Locate the cell with the specified text and output its [X, Y] center coordinate. 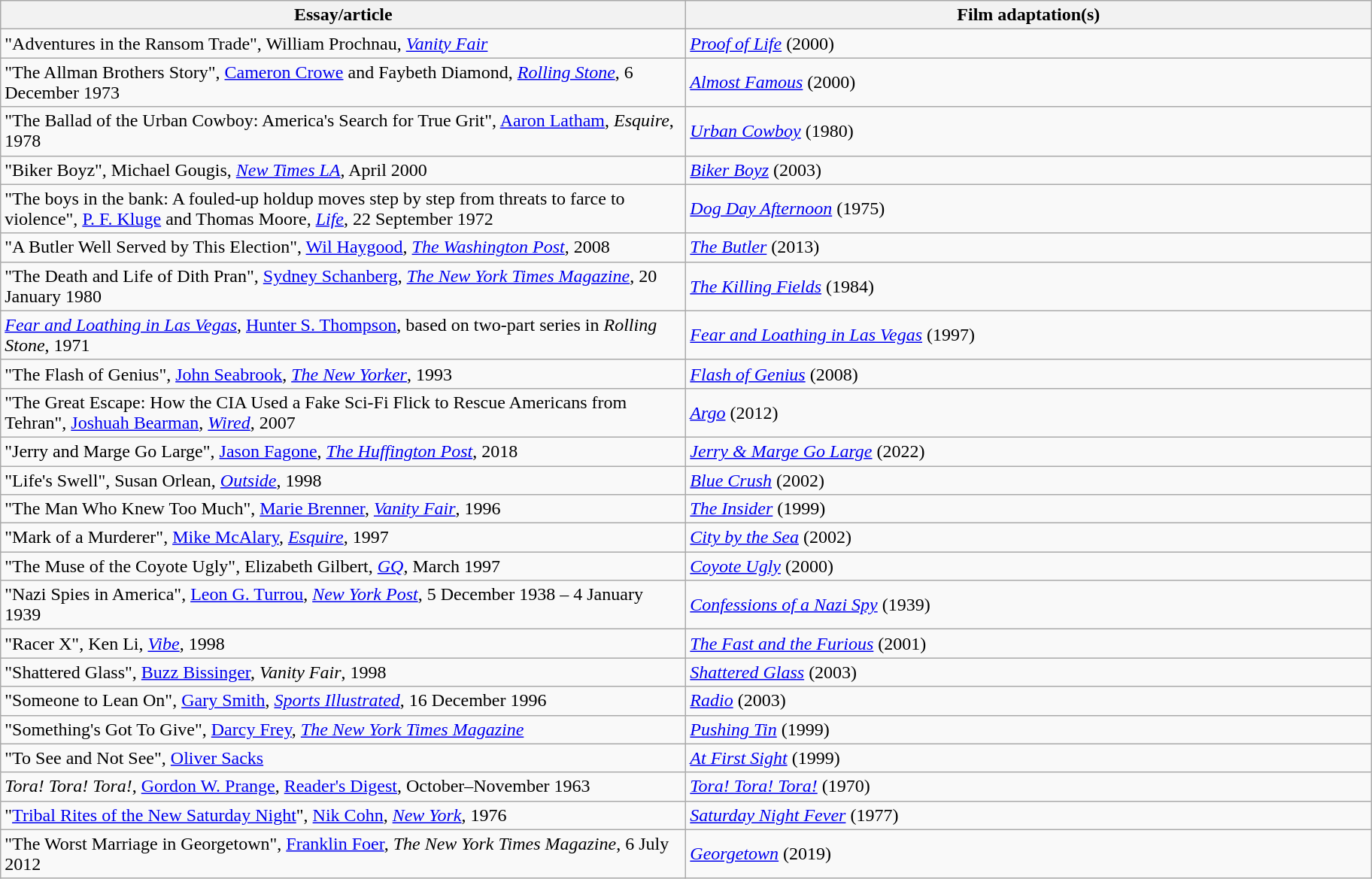
Shattered Glass (2003) [1029, 672]
"A Butler Well Served by This Election", Wil Haygood, The Washington Post, 2008 [343, 247]
Tora! Tora! Tora!, Gordon W. Prange, Reader's Digest, October–November 1963 [343, 787]
Essay/article [343, 15]
"To See and Not See", Oliver Sacks [343, 758]
Jerry & Marge Go Large (2022) [1029, 451]
"Biker Boyz", Michael Gougis, New Times LA, April 2000 [343, 170]
The Killing Fields (1984) [1029, 286]
At First Sight (1999) [1029, 758]
Confessions of a Nazi Spy (1939) [1029, 605]
"Life's Swell", Susan Orlean, Outside, 1998 [343, 480]
Biker Boyz (2003) [1029, 170]
"Nazi Spies in America", Leon G. Turrou, New York Post, 5 December 1938 – 4 January 1939 [343, 605]
"The Muse of the Coyote Ugly", Elizabeth Gilbert, GQ, March 1997 [343, 566]
Coyote Ugly (2000) [1029, 566]
"The Allman Brothers Story", Cameron Crowe and Faybeth Diamond, Rolling Stone, 6 December 1973 [343, 83]
Film adaptation(s) [1029, 15]
Blue Crush (2002) [1029, 480]
Tora! Tora! Tora! (1970) [1029, 787]
Urban Cowboy (1980) [1029, 131]
The Insider (1999) [1029, 509]
"The Man Who Knew Too Much", Marie Brenner, Vanity Fair, 1996 [343, 509]
"Jerry and Marge Go Large", Jason Fagone, The Huffington Post, 2018 [343, 451]
Almost Famous (2000) [1029, 83]
"Shattered Glass", Buzz Bissinger, Vanity Fair, 1998 [343, 672]
"Someone to Lean On", Gary Smith, Sports Illustrated, 16 December 1996 [343, 701]
The Butler (2013) [1029, 247]
"Tribal Rites of the New Saturday Night", Nik Cohn, New York, 1976 [343, 815]
Georgetown (2019) [1029, 854]
"The Ballad of the Urban Cowboy: America's Search for True Grit", Aaron Latham, Esquire, 1978 [343, 131]
"The Death and Life of Dith Pran", Sydney Schanberg, The New York Times Magazine, 20 January 1980 [343, 286]
City by the Sea (2002) [1029, 538]
Dog Day Afternoon (1975) [1029, 209]
Flash of Genius (2008) [1029, 374]
"Adventures in the Ransom Trade", William Prochnau, Vanity Fair [343, 44]
"Racer X", Ken Li, Vibe, 1998 [343, 644]
Argo (2012) [1029, 412]
Radio (2003) [1029, 701]
"The Worst Marriage in Georgetown", Franklin Foer, The New York Times Magazine, 6 July 2012 [343, 854]
Fear and Loathing in Las Vegas, Hunter S. Thompson, based on two-part series in Rolling Stone, 1971 [343, 335]
"The Flash of Genius", John Seabrook, The New Yorker, 1993 [343, 374]
"Mark of a Murderer", Mike McAlary, Esquire, 1997 [343, 538]
Fear and Loathing in Las Vegas (1997) [1029, 335]
Saturday Night Fever (1977) [1029, 815]
"The Great Escape: How the CIA Used a Fake Sci-Fi Flick to Rescue Americans from Tehran", Joshuah Bearman, Wired, 2007 [343, 412]
Pushing Tin (1999) [1029, 729]
"Something's Got To Give", Darcy Frey, The New York Times Magazine [343, 729]
The Fast and the Furious (2001) [1029, 644]
Proof of Life (2000) [1029, 44]
